From the cell containing the given text, extract its center point as [x, y] coordinate. 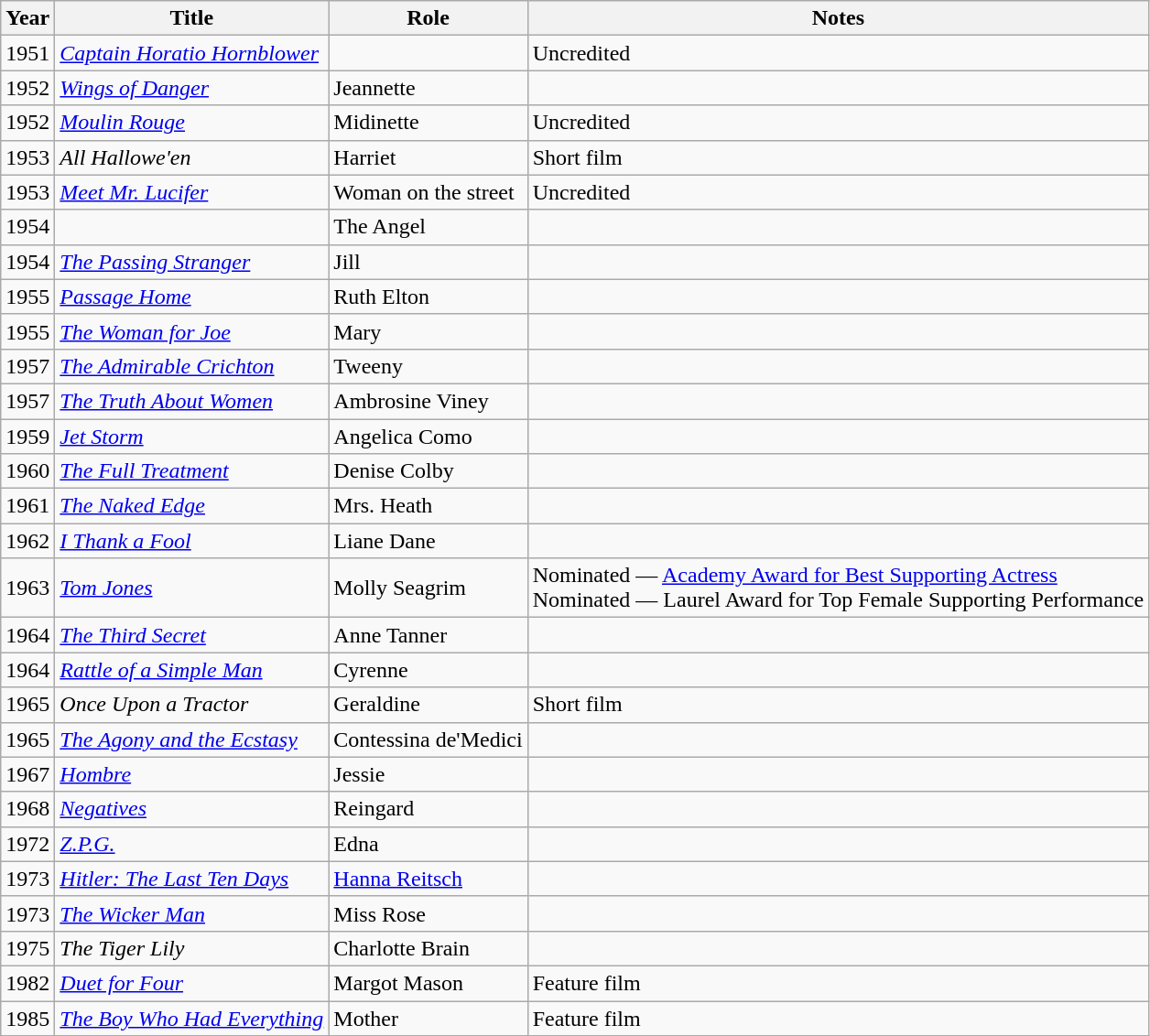
The Wicker Man [192, 913]
1962 [27, 541]
The Full Treatment [192, 471]
Liane Dane [429, 541]
Cyrenne [429, 670]
Notes [839, 18]
1975 [27, 948]
The Agony and the Ecstasy [192, 739]
1961 [27, 506]
Geraldine [429, 705]
Mrs. Heath [429, 506]
Once Upon a Tractor [192, 705]
Meet Mr. Lucifer [192, 192]
The Third Secret [192, 635]
1982 [27, 983]
1968 [27, 809]
Charlotte Brain [429, 948]
1972 [27, 844]
Title [192, 18]
1967 [27, 774]
1951 [27, 53]
Ruth Elton [429, 297]
1959 [27, 437]
Jill [429, 262]
The Passing Stranger [192, 262]
Mary [429, 331]
1963 [27, 588]
Hombre [192, 774]
Nominated — Academy Award for Best Supporting ActressNominated — Laurel Award for Top Female Supporting Performance [839, 588]
Negatives [192, 809]
The Boy Who Had Everything [192, 1019]
1960 [27, 471]
Ambrosine Viney [429, 401]
Tweeny [429, 366]
Role [429, 18]
Molly Seagrim [429, 588]
Wings of Danger [192, 88]
Margot Mason [429, 983]
The Naked Edge [192, 506]
Harriet [429, 157]
Jet Storm [192, 437]
Miss Rose [429, 913]
Edna [429, 844]
Woman on the street [429, 192]
Z.P.G. [192, 844]
1985 [27, 1019]
Contessina de'Medici [429, 739]
Tom Jones [192, 588]
Denise Colby [429, 471]
Angelica Como [429, 437]
Anne Tanner [429, 635]
Reingard [429, 809]
Captain Horatio Hornblower [192, 53]
Jeannette [429, 88]
The Admirable Crichton [192, 366]
All Hallowe'en [192, 157]
Rattle of a Simple Man [192, 670]
Moulin Rouge [192, 123]
Passage Home [192, 297]
Jessie [429, 774]
Duet for Four [192, 983]
The Woman for Joe [192, 331]
Midinette [429, 123]
The Angel [429, 227]
Mother [429, 1019]
Hitler: The Last Ten Days [192, 879]
I Thank a Fool [192, 541]
The Tiger Lily [192, 948]
Year [27, 18]
Hanna Reitsch [429, 879]
The Truth About Women [192, 401]
